Identify which cell holds the provided text, then report its (x, y) central coordinate. 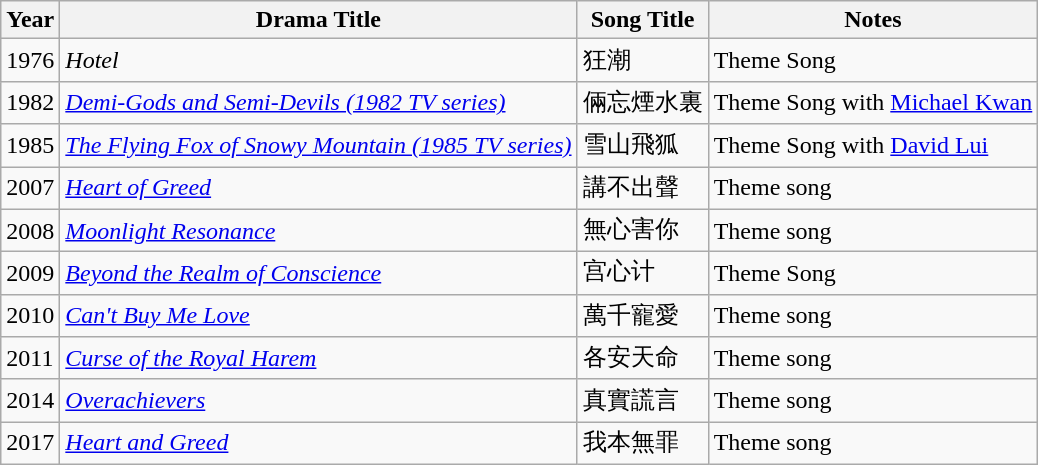
宫心计 (642, 274)
2010 (30, 316)
真實謊言 (642, 400)
Drama Title (318, 20)
雪山飛狐 (642, 146)
Song Title (642, 20)
Demi-Gods and Semi-Devils (1982 TV series) (318, 102)
萬千寵愛 (642, 316)
Notes (873, 20)
Theme Song with Michael Kwan (873, 102)
Overachievers (318, 400)
2011 (30, 358)
Year (30, 20)
1976 (30, 60)
Hotel (318, 60)
Theme Song with David Lui (873, 146)
Heart and Greed (318, 444)
Beyond the Realm of Conscience (318, 274)
各安天命 (642, 358)
Curse of the Royal Harem (318, 358)
2017 (30, 444)
講不出聲 (642, 188)
2014 (30, 400)
Can't Buy Me Love (318, 316)
1982 (30, 102)
狂潮 (642, 60)
無心害你 (642, 230)
2009 (30, 274)
Heart of Greed (318, 188)
2008 (30, 230)
我本無罪 (642, 444)
倆忘煙水裏 (642, 102)
2007 (30, 188)
Moonlight Resonance (318, 230)
The Flying Fox of Snowy Mountain (1985 TV series) (318, 146)
1985 (30, 146)
